From the cell containing the given text, extract its center point as (x, y) coordinate. 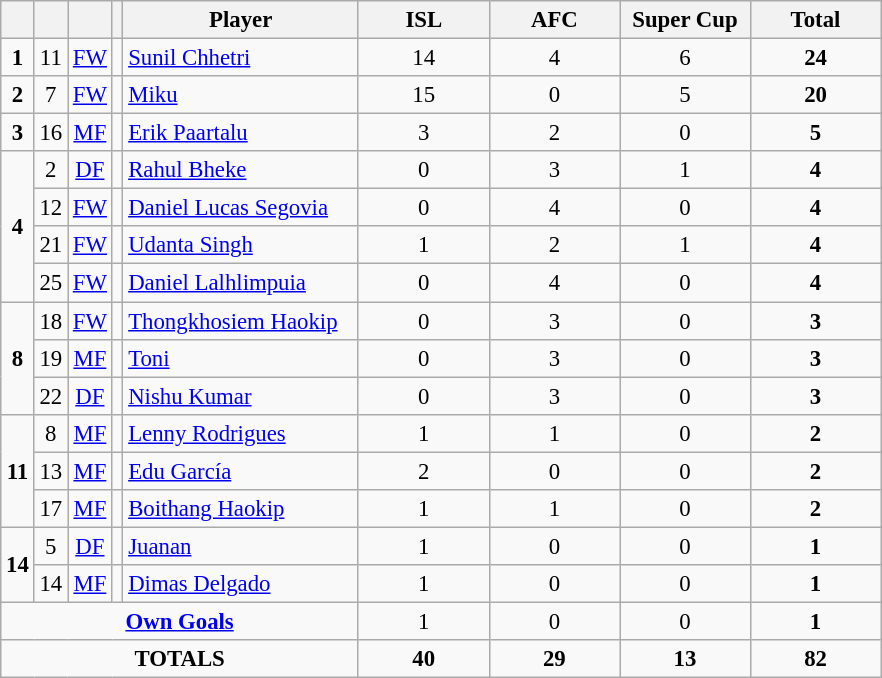
16 (50, 133)
Daniel Lalhlimpuia (241, 283)
Rahul Bheke (241, 170)
29 (554, 659)
24 (816, 58)
20 (816, 95)
TOTALS (180, 659)
AFC (554, 20)
Boithang Haokip (241, 509)
21 (50, 245)
22 (50, 396)
12 (50, 208)
Player (241, 20)
ISL (424, 20)
18 (50, 321)
Total (816, 20)
6 (686, 58)
7 (50, 95)
Miku (241, 95)
Juanan (241, 546)
40 (424, 659)
25 (50, 283)
Udanta Singh (241, 245)
Super Cup (686, 20)
Lenny Rodrigues (241, 433)
82 (816, 659)
Nishu Kumar (241, 396)
17 (50, 509)
Own Goals (180, 621)
Thongkhosiem Haokip (241, 321)
Dimas Delgado (241, 584)
Edu García (241, 471)
Erik Paartalu (241, 133)
19 (50, 358)
Daniel Lucas Segovia (241, 208)
15 (424, 95)
Toni (241, 358)
Sunil Chhetri (241, 58)
